Determine the (X, Y) coordinate at the center of the cell enclosing the given text.  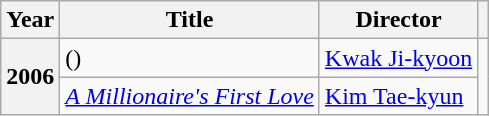
Title (190, 20)
() (190, 58)
Year (30, 20)
A Millionaire's First Love (190, 96)
2006 (30, 77)
Kim Tae-kyun (398, 96)
Director (398, 20)
Kwak Ji-kyoon (398, 58)
